Pinpoint the cell where the given text exists, returning its (x, y) midpoint coordinate. 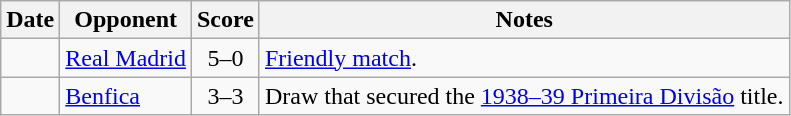
5–0 (225, 58)
Opponent (126, 20)
Real Madrid (126, 58)
Date (30, 20)
Friendly match. (524, 58)
Score (225, 20)
3–3 (225, 96)
Notes (524, 20)
Draw that secured the 1938–39 Primeira Divisão title. (524, 96)
Benfica (126, 96)
